Locate the cell with the specified text and output its [x, y] center coordinate. 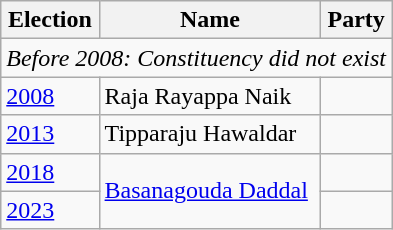
Election [50, 20]
Basanagouda Daddal [210, 191]
2008 [50, 96]
2013 [50, 134]
Raja Rayappa Naik [210, 96]
2018 [50, 172]
2023 [50, 210]
Tipparaju Hawaldar [210, 134]
Before 2008: Constituency did not exist [196, 58]
Name [210, 20]
Party [356, 20]
